Scan for the cell matching the given text and deliver its (x, y) coordinate at center. 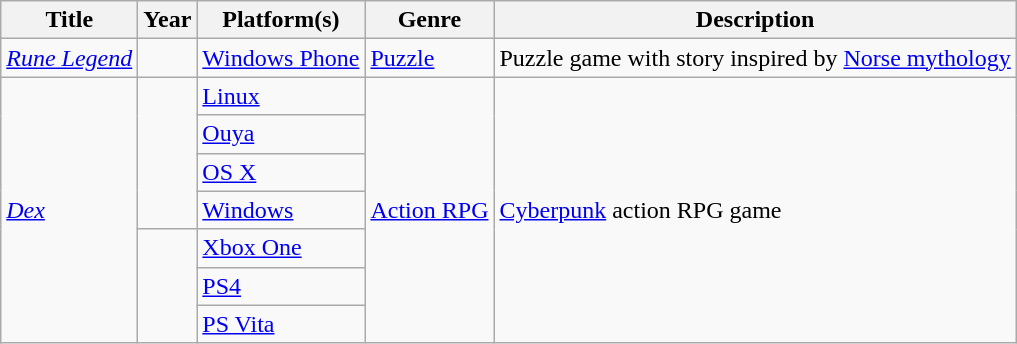
Platform(s) (281, 20)
Rune Legend (70, 58)
Year (168, 20)
PS Vita (281, 324)
Dex (70, 210)
Action RPG (430, 210)
Ouya (281, 134)
Xbox One (281, 248)
Cyberpunk action RPG game (755, 210)
Windows (281, 210)
Puzzle game with story inspired by Norse mythology (755, 58)
Puzzle (430, 58)
Linux (281, 96)
OS X (281, 172)
Windows Phone (281, 58)
Title (70, 20)
Genre (430, 20)
Description (755, 20)
PS4 (281, 286)
